Locate the cell with the specified text and output its [x, y] center coordinate. 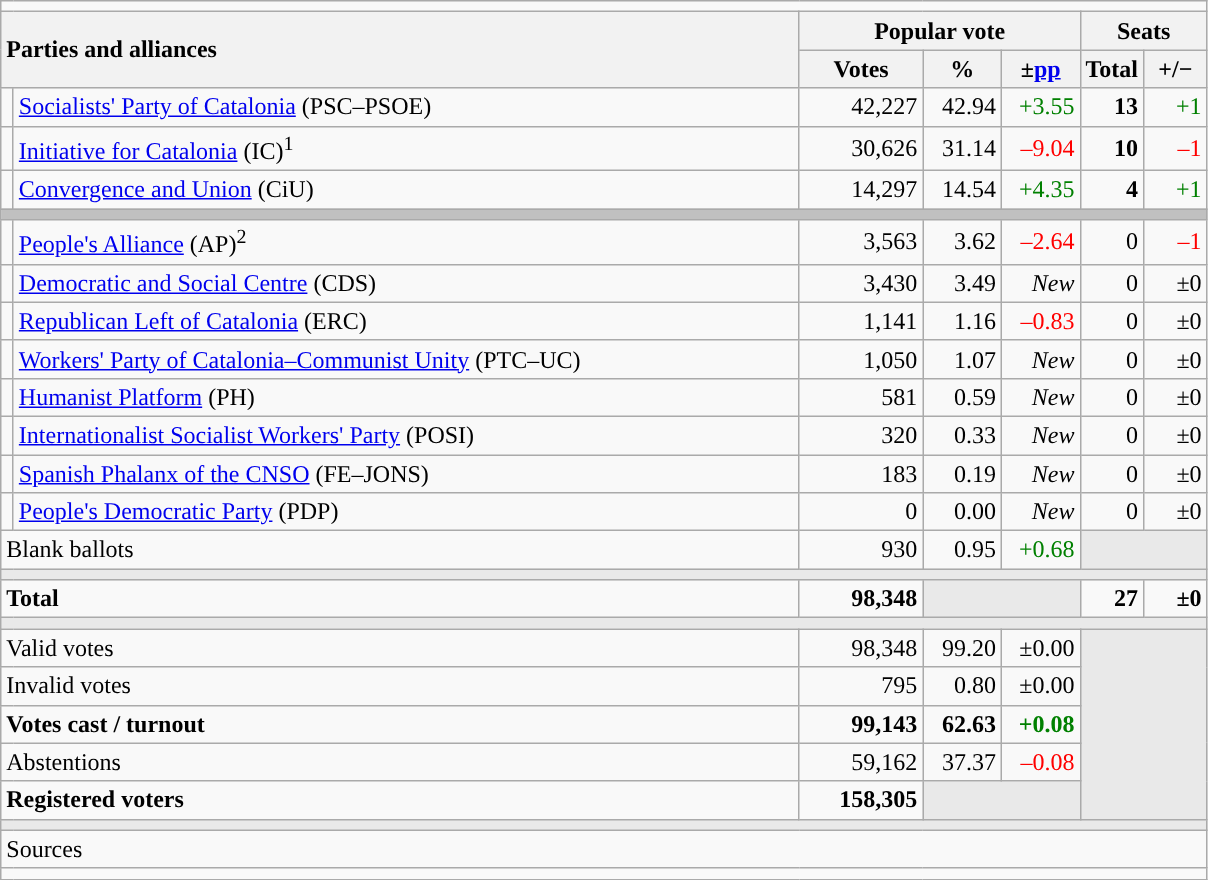
31.14 [962, 148]
14.54 [962, 190]
4 [1112, 190]
% [962, 69]
581 [861, 397]
–2.64 [1040, 242]
People's Democratic Party (PDP) [406, 512]
+4.35 [1040, 190]
1.16 [962, 321]
1,050 [861, 359]
–9.04 [1040, 148]
Registered voters [400, 800]
People's Alliance (AP)2 [406, 242]
Sources [604, 849]
1.07 [962, 359]
Seats [1144, 31]
0.33 [962, 435]
+0.08 [1040, 724]
37.37 [962, 762]
183 [861, 474]
10 [1112, 148]
+/− [1176, 69]
0.59 [962, 397]
320 [861, 435]
Parties and alliances [400, 50]
0.00 [962, 512]
Abstentions [400, 762]
Popular vote [940, 31]
3.62 [962, 242]
Votes cast / turnout [400, 724]
1,141 [861, 321]
62.63 [962, 724]
Blank ballots [400, 550]
Convergence and Union (CiU) [406, 190]
99.20 [962, 648]
Spanish Phalanx of the CNSO (FE–JONS) [406, 474]
30,626 [861, 148]
0.95 [962, 550]
158,305 [861, 800]
Votes [861, 69]
–0.08 [1040, 762]
+3.55 [1040, 107]
Initiative for Catalonia (IC)1 [406, 148]
Humanist Platform (PH) [406, 397]
14,297 [861, 190]
Internationalist Socialist Workers' Party (POSI) [406, 435]
Workers' Party of Catalonia–Communist Unity (PTC–UC) [406, 359]
Socialists' Party of Catalonia (PSC–PSOE) [406, 107]
Democratic and Social Centre (CDS) [406, 283]
3,430 [861, 283]
+0.68 [1040, 550]
59,162 [861, 762]
3.49 [962, 283]
0.19 [962, 474]
13 [1112, 107]
42.94 [962, 107]
99,143 [861, 724]
Republican Left of Catalonia (ERC) [406, 321]
0.80 [962, 686]
Valid votes [400, 648]
27 [1112, 599]
±pp [1040, 69]
930 [861, 550]
42,227 [861, 107]
3,563 [861, 242]
–0.83 [1040, 321]
Invalid votes [400, 686]
795 [861, 686]
